Search for the cell housing the specified text and yield its (X, Y) center coordinate. 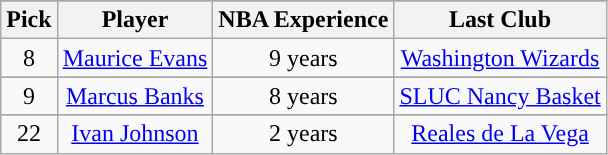
9 (29, 96)
Ivan Johnson (135, 134)
22 (29, 134)
Last Club (500, 20)
Pick (29, 20)
Marcus Banks (135, 96)
Player (135, 20)
SLUC Nancy Basket (500, 96)
Washington Wizards (500, 58)
NBA Experience (304, 20)
Reales de La Vega (500, 134)
2 years (304, 134)
8 years (304, 96)
9 years (304, 58)
8 (29, 58)
Maurice Evans (135, 58)
